Provide the (X, Y) coordinate of the cell's center where the given text is located.  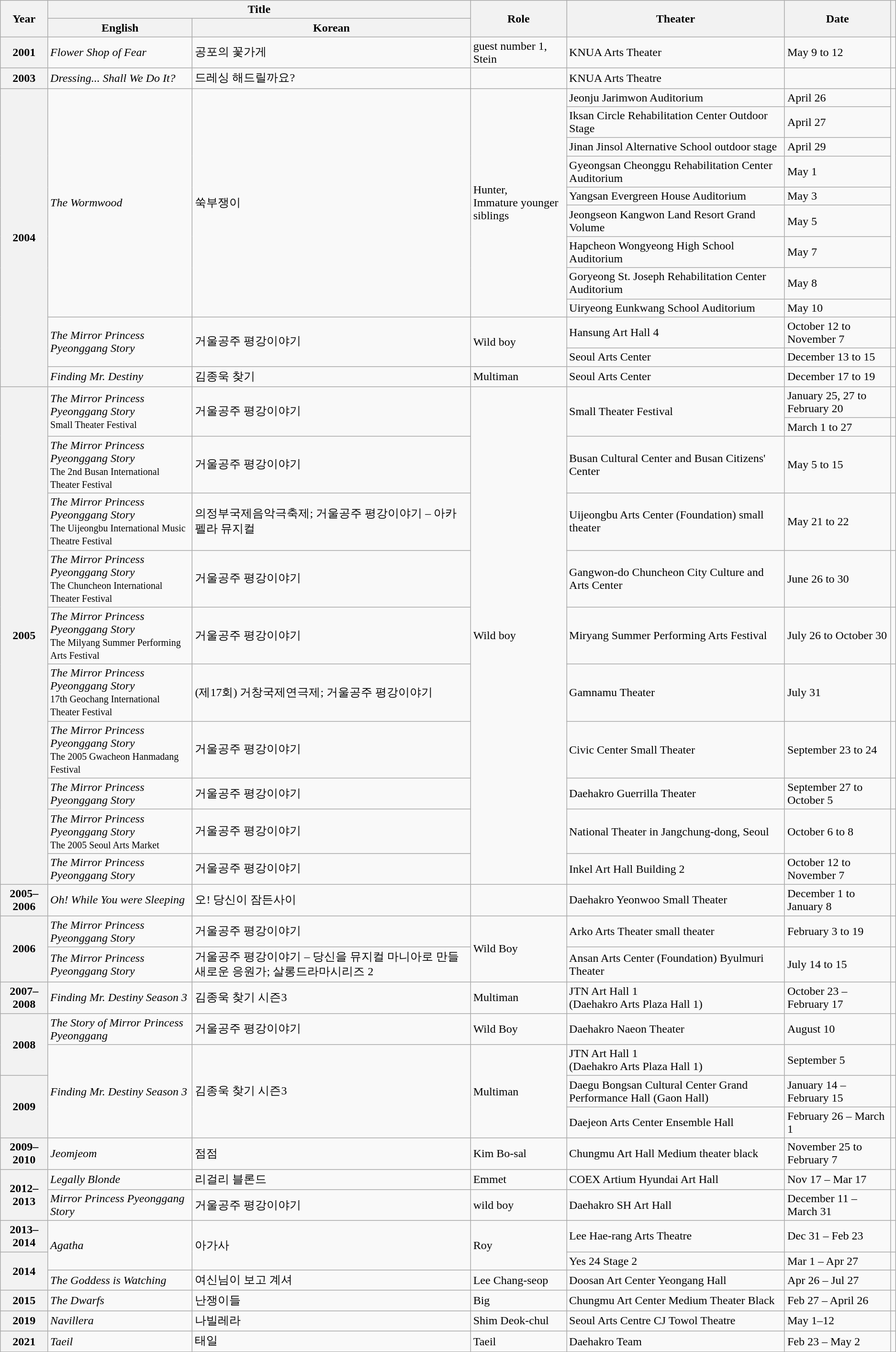
May 1–12 (838, 1321)
Arko Arts Theater small theater (676, 931)
COEX Artium Hyundai Art Hall (676, 1180)
Chungmu Art Hall Medium theater black (676, 1154)
Feb 23 – May 2 (838, 1341)
guest number 1, Stein (518, 53)
July 26 to October 30 (838, 636)
October 6 to 8 (838, 831)
KNUA Arts Theatre (676, 79)
May 7 (838, 252)
리걸리 블론드 (331, 1180)
거울공주 평강이야기 – 당신을 뮤지컬 마니아로 만들 새로운 응원가; 살롱드라마시리즈 2 (331, 965)
Hansung Art Hall 4 (676, 332)
May 5 to 15 (838, 464)
January 14 – February 15 (838, 1092)
wild boy (518, 1206)
Navillera (120, 1321)
Small Theater Festival (676, 412)
Gyeongsan Cheonggu Rehabilitation Center Auditorium (676, 171)
April 29 (838, 147)
Seoul Arts Centre CJ Towol Theatre (676, 1321)
오! 당신이 잠든사이 (331, 900)
December 1 to January 8 (838, 900)
2012–2013 (24, 1195)
Ansan Arts Center (Foundation) Byulmuri Theater (676, 965)
Roy (518, 1246)
Jinan Jinsol Alternative School outdoor stage (676, 147)
The Goddess is Watching (120, 1280)
태일 (331, 1341)
Miryang Summer Performing Arts Festival (676, 636)
Gamnamu Theater (676, 692)
Title (259, 10)
2015 (24, 1300)
Chungmu Art Center Medium Theater Black (676, 1300)
Big (518, 1300)
Uiryeong Eunkwang School Auditorium (676, 308)
Date (838, 19)
Yangsan Evergreen House Auditorium (676, 196)
The Mirror Princess Pyeonggang StoryThe 2nd Busan International Theater Festival (120, 464)
Iksan Circle Rehabilitation Center Outdoor Stage (676, 123)
Year (24, 19)
December 17 to 19 (838, 376)
(제17회) 거창국제연극제; 거울공주 평강이야기 (331, 692)
Uijeongbu Arts Center (Foundation) small theater (676, 522)
Legally Blonde (120, 1180)
2006 (24, 949)
2009–2010 (24, 1154)
The Dwarfs (120, 1300)
October 23 – February 17 (838, 998)
September 27 to October 5 (838, 794)
Role (518, 19)
Goryeong St. Joseph Rehabilitation Center Auditorium (676, 283)
Jeongseon Kangwon Land Resort Grand Volume (676, 221)
Theater (676, 19)
Gangwon-do Chuncheon City Culture and Arts Center (676, 578)
2008 (24, 1045)
The Mirror Princess Pyeonggang StoryThe Chuncheon International Theater Festival (120, 578)
Mirror Princess Pyeonggang Story (120, 1206)
2014 (24, 1272)
January 25, 27 to February 20 (838, 402)
Lee Chang-seop (518, 1280)
2005–2006 (24, 900)
May 9 to 12 (838, 53)
March 1 to 27 (838, 427)
Civic Center Small Theater (676, 750)
Flower Shop of Fear (120, 53)
National Theater in Jangchung-dong, Seoul (676, 831)
점점 (331, 1154)
Busan Cultural Center and Busan Citizens' Center (676, 464)
Hapcheon Wongyeong High School Auditorium (676, 252)
April 26 (838, 97)
Daehakro Yeonwoo Small Theater (676, 900)
May 21 to 22 (838, 522)
April 27 (838, 123)
아가사 (331, 1246)
May 10 (838, 308)
나빌레라 (331, 1321)
Daehakro SH Art Hall (676, 1206)
Shim Deok-chul (518, 1321)
드레싱 해드릴까요? (331, 79)
The Mirror Princess Pyeonggang StoryThe Uijeongbu International Music Theatre Festival (120, 522)
의정부국제음악극축제; 거울공주 평강이야기 – 아카펠라 뮤지컬 (331, 522)
Daehakro Naeon Theater (676, 1029)
2019 (24, 1321)
2001 (24, 53)
Daehakro Team (676, 1341)
Doosan Art Center Yeongang Hall (676, 1280)
September 5 (838, 1060)
Korean (331, 28)
Dressing... Shall We Do It? (120, 79)
KNUA Arts Theater (676, 53)
Finding Mr. Destiny (120, 376)
July 31 (838, 692)
May 5 (838, 221)
The Story of Mirror Princess Pyeonggang (120, 1029)
Mar 1 – Apr 27 (838, 1261)
2004 (24, 237)
The Mirror Princess Pyeonggang StorySmall Theater Festival (120, 412)
Inkel Art Hall Building 2 (676, 868)
난쟁이들 (331, 1300)
December 11 – March 31 (838, 1206)
Daejeon Arts Center Ensemble Hall (676, 1122)
November 25 to February 7 (838, 1154)
The Wormwood (120, 203)
The Mirror Princess Pyeonggang StoryThe 2005 Gwacheon Hanmadang Festival (120, 750)
July 14 to 15 (838, 965)
2021 (24, 1341)
Daegu Bongsan Cultural Center Grand Performance Hall (Gaon Hall) (676, 1092)
Emmet (518, 1180)
May 3 (838, 196)
Feb 27 – April 26 (838, 1300)
Nov 17 – Mar 17 (838, 1180)
February 26 – March 1 (838, 1122)
The Mirror Princess Pyeonggang StoryThe Milyang Summer Performing Arts Festival (120, 636)
Jeonju Jarimwon Auditorium (676, 97)
Apr 26 – Jul 27 (838, 1280)
Yes 24 Stage 2 (676, 1261)
김종욱 찾기 (331, 376)
여신님이 보고 계셔 (331, 1280)
May 1 (838, 171)
September 23 to 24 (838, 750)
Lee Hae-rang Arts Theatre (676, 1236)
February 3 to 19 (838, 931)
쑥부쟁이 (331, 203)
Dec 31 – Feb 23 (838, 1236)
2005 (24, 636)
Kim Bo-sal (518, 1154)
The Mirror Princess Pyeonggang Story17th Geochang International Theater Festival (120, 692)
Oh! While You were Sleeping (120, 900)
August 10 (838, 1029)
Jeomjeom (120, 1154)
Agatha (120, 1246)
2013–2014 (24, 1236)
May 8 (838, 283)
2003 (24, 79)
Hunter,Immature younger siblings (518, 203)
The Mirror Princess Pyeonggang StoryThe 2005 Seoul Arts Market (120, 831)
Daehakro Guerrilla Theater (676, 794)
June 26 to 30 (838, 578)
December 13 to 15 (838, 357)
2009 (24, 1107)
2007–2008 (24, 998)
공포의 꽃가게 (331, 53)
English (120, 28)
